Search for the cell housing the specified text and yield its [X, Y] center coordinate. 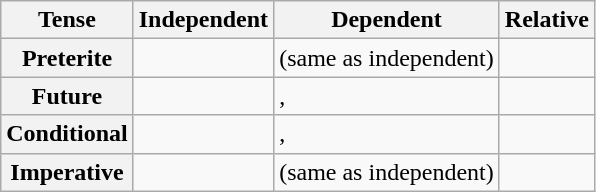
Conditional [67, 134]
Future [67, 96]
Tense [67, 20]
Preterite [67, 58]
Relative [546, 20]
Imperative [67, 172]
Independent [203, 20]
Dependent [387, 20]
